Return [x, y] of the center of cell containing provided text 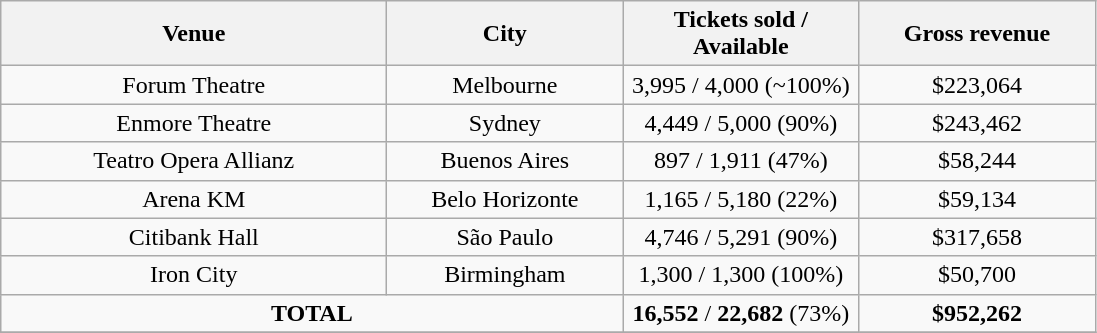
Sydney [505, 123]
TOTAL [312, 313]
Arena KM [194, 199]
3,995 / 4,000 (~100%) [741, 85]
$223,064 [977, 85]
$58,244 [977, 161]
Buenos Aires [505, 161]
Melbourne [505, 85]
City [505, 34]
$952,262 [977, 313]
Venue [194, 34]
$243,462 [977, 123]
$317,658 [977, 237]
Forum Theatre [194, 85]
4,449 / 5,000 (90%) [741, 123]
1,165 / 5,180 (22%) [741, 199]
897 / 1,911 (47%) [741, 161]
Iron City [194, 275]
Teatro Opera Allianz [194, 161]
16,552 / 22,682 (73%) [741, 313]
$59,134 [977, 199]
Gross revenue [977, 34]
Birmingham [505, 275]
São Paulo [505, 237]
$50,700 [977, 275]
Tickets sold / Available [741, 34]
4,746 / 5,291 (90%) [741, 237]
Belo Horizonte [505, 199]
Citibank Hall [194, 237]
1,300 / 1,300 (100%) [741, 275]
Enmore Theatre [194, 123]
